Locate the cell with the specified text and output its [x, y] center coordinate. 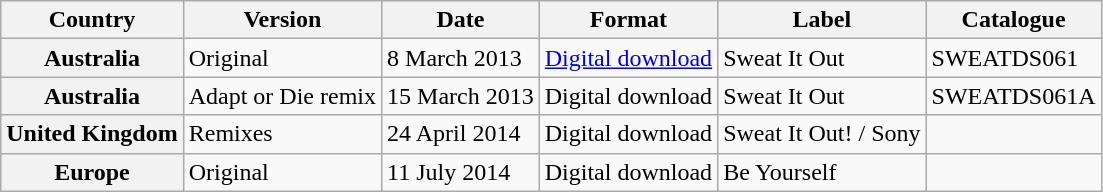
Adapt or Die remix [282, 96]
Format [628, 20]
Remixes [282, 134]
SWEATDS061A [1014, 96]
Catalogue [1014, 20]
Country [92, 20]
Label [822, 20]
8 March 2013 [461, 58]
15 March 2013 [461, 96]
Be Yourself [822, 172]
24 April 2014 [461, 134]
SWEATDS061 [1014, 58]
Europe [92, 172]
Version [282, 20]
11 July 2014 [461, 172]
United Kingdom [92, 134]
Date [461, 20]
Sweat It Out! / Sony [822, 134]
